Provide the [x, y] coordinate of the cell's center where the given text is located.  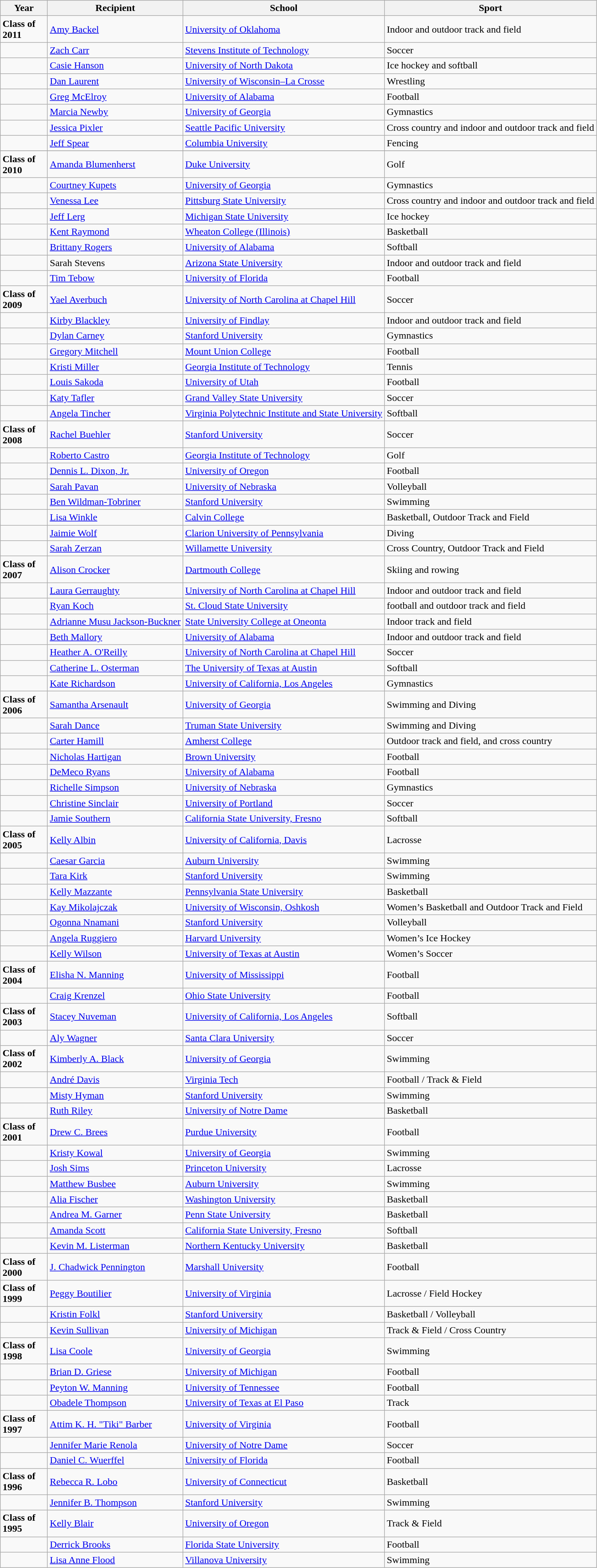
University of Portland [283, 803]
Track [490, 1403]
Carter Hamill [115, 741]
Laura Gerraughty [115, 590]
Casie Hanson [115, 66]
Clarion University of Pennsylvania [283, 533]
Kelly Wilson [115, 954]
Brittany Rogers [115, 247]
Villanova University [283, 1560]
Jennifer B. Thompson [115, 1502]
Rachel Buehler [115, 434]
Marshall University [283, 1266]
Lisa Anne Flood [115, 1560]
Josh Sims [115, 1168]
Basketball / Volleyball [490, 1314]
Princeton University [283, 1168]
Arizona State University [283, 263]
Jeff Spear [115, 143]
Kristin Folkl [115, 1314]
Class of 2001 [24, 1132]
Kelly Mazzante [115, 892]
Santa Clara University [283, 1038]
Catherine L. Osterman [115, 668]
Class of 1995 [24, 1523]
University of Tennessee [283, 1387]
Dan Laurent [115, 81]
Women’s Ice Hockey [490, 938]
Columbia University [283, 143]
Attim K. H. "Tiki" Barber [115, 1424]
Ice hockey and softball [490, 66]
Jaimie Wolf [115, 533]
Class of 2009 [24, 299]
Basketball, Outdoor Track and Field [490, 518]
Calvin College [283, 518]
Peggy Boutilier [115, 1293]
Tennis [490, 367]
Kirby Blackley [115, 320]
Roberto Castro [115, 455]
Ben Wildman-Tobriner [115, 502]
Outdoor track and field, and cross country [490, 741]
Diving [490, 533]
Jennifer Marie Renola [115, 1445]
Gregory Mitchell [115, 351]
Jamie Southern [115, 819]
Class of 2005 [24, 839]
Penn State University [283, 1215]
Dartmouth College [283, 570]
Amy Backel [115, 29]
Alia Fischer [115, 1199]
Class of 2010 [24, 164]
Kelly Albin [115, 839]
Kate Richardson [115, 683]
Year [24, 8]
Track & Field [490, 1523]
Grand Valley State University [283, 398]
Lisa Coole [115, 1351]
Class of 2003 [24, 1016]
Misty Hyman [115, 1095]
Sarah Dance [115, 725]
Women’s Basketball and Outdoor Track and Field [490, 907]
J. Chadwick Pennington [115, 1266]
Ruth Riley [115, 1111]
Pittsburg State University [283, 200]
Dylan Carney [115, 336]
State University College at Oneonta [283, 621]
Harvard University [283, 938]
Pennsylvania State University [283, 892]
University of Wisconsin, Oshkosh [283, 907]
Class of 2002 [24, 1059]
Angela Ruggiero [115, 938]
Class of 2007 [24, 570]
Richelle Simpson [115, 788]
Michigan State University [283, 216]
Virginia Polytechnic Institute and State University [283, 413]
Ohio State University [283, 995]
Beth Mallory [115, 637]
Fencing [490, 143]
Virginia Tech [283, 1080]
Class of 1996 [24, 1482]
Adrianne Musu Jackson-Buckner [115, 621]
Kimberly A. Black [115, 1059]
Florida State University [283, 1544]
Jessica Pixler [115, 128]
Recipient [115, 8]
University of Texas at El Paso [283, 1403]
Mount Union College [283, 351]
University of California, Davis [283, 839]
André Davis [115, 1080]
St. Cloud State University [283, 606]
University of Wisconsin–La Crosse [283, 81]
Class of 2006 [24, 704]
Kent Raymond [115, 232]
Class of 1997 [24, 1424]
Amherst College [283, 741]
Kevin Sullivan [115, 1330]
Kelly Blair [115, 1523]
Amanda Blumenherst [115, 164]
Venessa Lee [115, 200]
Stevens Institute of Technology [283, 50]
Seattle Pacific University [283, 128]
Duke University [283, 164]
Brown University [283, 757]
University of North Dakota [283, 66]
Kristy Kowal [115, 1153]
University of Connecticut [283, 1482]
Women’s Soccer [490, 954]
Obadele Thompson [115, 1403]
The University of Texas at Austin [283, 668]
Class of 2011 [24, 29]
Wheaton College (Illinois) [283, 232]
Louis Sakoda [115, 382]
Kevin M. Listerman [115, 1246]
Cross Country, Outdoor Track and Field [490, 548]
University of Oklahoma [283, 29]
Daniel C. Wuerffel [115, 1460]
Track & Field / Cross Country [490, 1330]
University of Utah [283, 382]
Northern Kentucky University [283, 1246]
Washington University [283, 1199]
Drew C. Brees [115, 1132]
Class of 2004 [24, 975]
DeMeco Ryans [115, 772]
Lisa Winkle [115, 518]
Wrestling [490, 81]
Yael Averbuch [115, 299]
Angela Tincher [115, 413]
Marcia Newby [115, 112]
Matthew Busbee [115, 1184]
Tim Tebow [115, 278]
Rebecca R. Lobo [115, 1482]
Nicholas Hartigan [115, 757]
Skiing and rowing [490, 570]
Katy Tafler [115, 398]
Jeff Lerg [115, 216]
Samantha Arsenault [115, 704]
University of Texas at Austin [283, 954]
Class of 1998 [24, 1351]
Ice hockey [490, 216]
University of Findlay [283, 320]
Greg McElroy [115, 97]
Purdue University [283, 1132]
Kay Mikolajczak [115, 907]
Craig Krenzel [115, 995]
Class of 2008 [24, 434]
Aly Wagner [115, 1038]
Zach Carr [115, 50]
Ogonna Nnamani [115, 923]
Amanda Scott [115, 1230]
Andrea M. Garner [115, 1215]
Indoor track and field [490, 621]
Sarah Pavan [115, 486]
Kristi Miller [115, 367]
Stacey Nuveman [115, 1016]
School [283, 8]
Elisha N. Manning [115, 975]
Class of 1999 [24, 1293]
Peyton W. Manning [115, 1387]
Sarah Stevens [115, 263]
football and outdoor track and field [490, 606]
Dennis L. Dixon, Jr. [115, 471]
Sport [490, 8]
Willamette University [283, 548]
Lacrosse / Field Hockey [490, 1293]
Class of 2000 [24, 1266]
Football / Track & Field [490, 1080]
Brian D. Griese [115, 1372]
Sarah Zerzan [115, 548]
Caesar Garcia [115, 861]
Alison Crocker [115, 570]
Heather A. O'Reilly [115, 652]
Derrick Brooks [115, 1544]
Courtney Kupets [115, 185]
University of Mississippi [283, 975]
Christine Sinclair [115, 803]
Ryan Koch [115, 606]
Truman State University [283, 725]
Tara Kirk [115, 876]
